Output the [X, Y] coordinate of the center of the cell containing the given text.  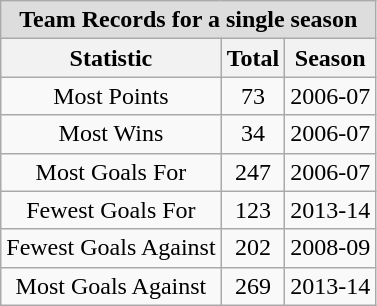
73 [253, 96]
Most Goals Against [111, 286]
Fewest Goals For [111, 210]
123 [253, 210]
Most Points [111, 96]
247 [253, 172]
Total [253, 58]
Most Goals For [111, 172]
2008-09 [330, 248]
202 [253, 248]
34 [253, 134]
Season [330, 58]
269 [253, 286]
Team Records for a single season [188, 20]
Statistic [111, 58]
Most Wins [111, 134]
Fewest Goals Against [111, 248]
